Detect which cell encompasses the target text, then output its [X, Y] center coordinate. 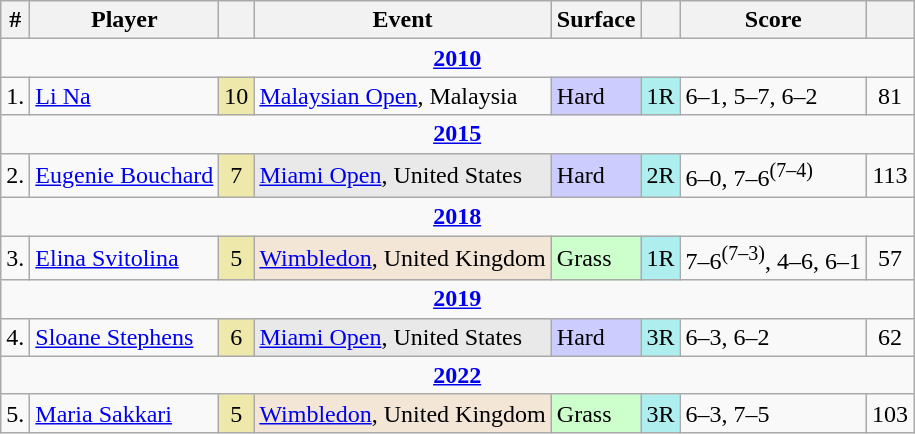
3. [16, 258]
Event [402, 20]
2R [660, 176]
Li Na [124, 96]
1. [16, 96]
6–3, 7–5 [773, 413]
6–0, 7–6(7–4) [773, 176]
113 [890, 176]
6 [236, 337]
4. [16, 337]
Elina Svitolina [124, 258]
2010 [458, 58]
81 [890, 96]
5. [16, 413]
7 [236, 176]
2015 [458, 134]
10 [236, 96]
2018 [458, 217]
Score [773, 20]
Surface [596, 20]
57 [890, 258]
Eugenie Bouchard [124, 176]
6–1, 5–7, 6–2 [773, 96]
Malaysian Open, Malaysia [402, 96]
6–3, 6–2 [773, 337]
62 [890, 337]
Sloane Stephens [124, 337]
2. [16, 176]
# [16, 20]
2019 [458, 299]
Maria Sakkari [124, 413]
2022 [458, 375]
103 [890, 413]
Player [124, 20]
7–6(7–3), 4–6, 6–1 [773, 258]
